Search for the cell housing the specified text and yield its [x, y] center coordinate. 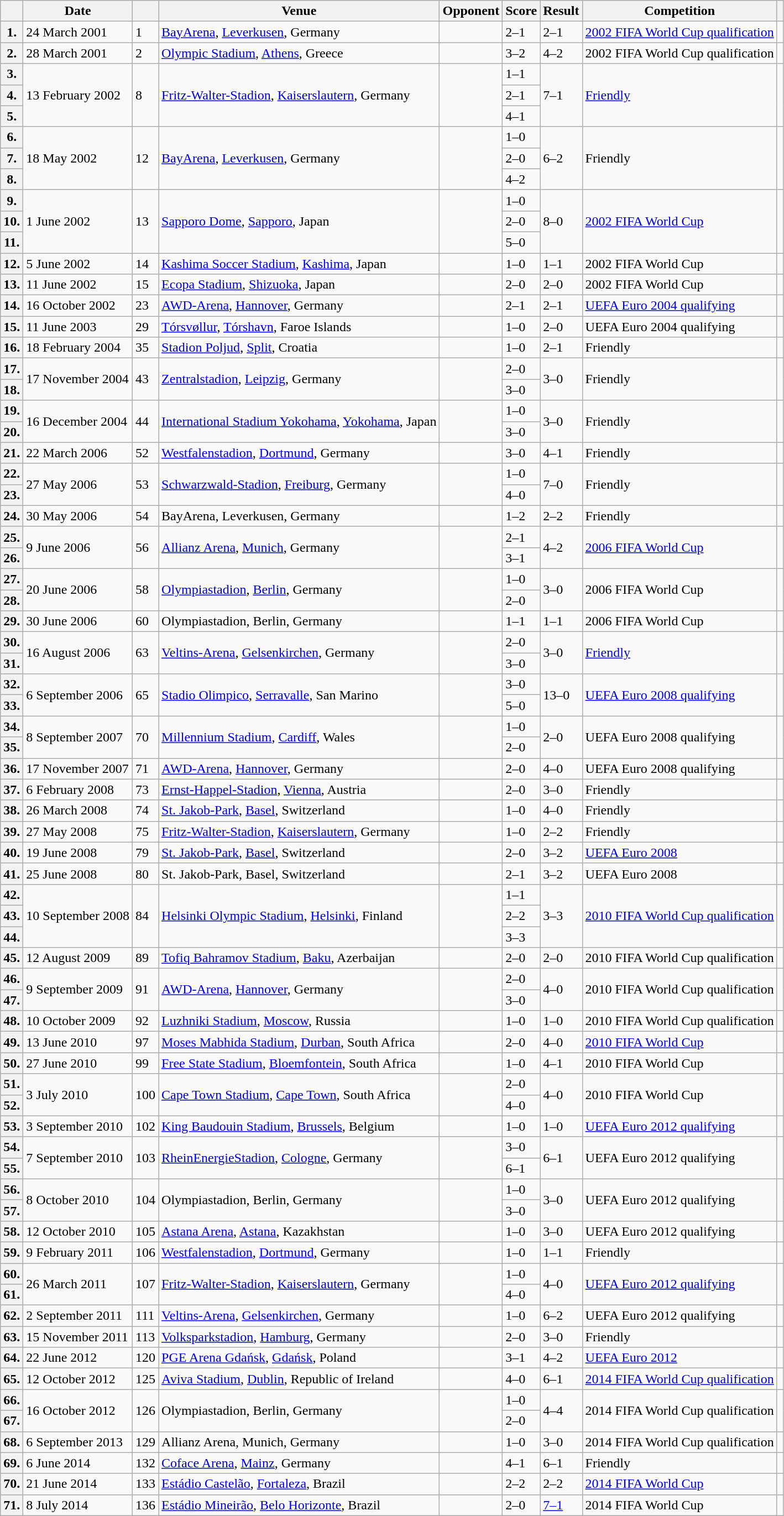
Schwarzwald-Stadion, Freiburg, Germany [299, 484]
16 October 2012 [78, 1410]
26 March 2011 [78, 1284]
91 [146, 990]
27 May 2006 [78, 484]
46. [12, 979]
107 [146, 1284]
35 [146, 348]
55. [12, 1168]
49. [12, 1042]
34. [12, 726]
2 September 2011 [78, 1316]
133 [146, 1484]
64. [12, 1358]
111 [146, 1316]
UEFA Euro 2012 [680, 1358]
Tórsvøllur, Tórshavn, Faroe Islands [299, 327]
4–4 [561, 1410]
1 [146, 32]
41. [12, 874]
45. [12, 958]
70 [146, 737]
16 October 2002 [78, 306]
Volksparkstadion, Hamburg, Germany [299, 1337]
58. [12, 1231]
Zentralstadion, Leipzig, Germany [299, 379]
Result [561, 11]
1 June 2002 [78, 221]
24 March 2001 [78, 32]
5 June 2002 [78, 264]
26. [12, 558]
57. [12, 1210]
84 [146, 916]
19 June 2008 [78, 853]
20 June 2006 [78, 589]
13–0 [561, 695]
48. [12, 1021]
63. [12, 1337]
25 June 2008 [78, 874]
16. [12, 348]
58 [146, 589]
43 [146, 379]
71 [146, 769]
11 June 2002 [78, 285]
Venue [299, 11]
Ecopa Stadium, Shizuoka, Japan [299, 285]
22. [12, 474]
129 [146, 1442]
16 August 2006 [78, 653]
13 February 2002 [78, 95]
35. [12, 747]
65. [12, 1379]
10. [12, 221]
9 September 2009 [78, 990]
Helsinki Olympic Stadium, Helsinki, Finland [299, 916]
2 [146, 53]
3 July 2010 [78, 1095]
Stadio Olimpico, Serravalle, San Marino [299, 695]
39. [12, 832]
12 October 2010 [78, 1231]
6 June 2014 [78, 1463]
61. [12, 1295]
120 [146, 1358]
King Baudouin Stadium, Brussels, Belgium [299, 1126]
23 [146, 306]
32. [12, 684]
43. [12, 916]
9. [12, 200]
Luzhniki Stadium, Moscow, Russia [299, 1021]
31. [12, 663]
44. [12, 937]
8 September 2007 [78, 737]
10 October 2009 [78, 1021]
8–0 [561, 221]
Millennium Stadium, Cardiff, Wales [299, 737]
105 [146, 1231]
7–0 [561, 484]
28 March 2001 [78, 53]
9 February 2011 [78, 1252]
69. [12, 1463]
51. [12, 1084]
18 May 2002 [78, 158]
14 [146, 264]
62. [12, 1316]
68. [12, 1442]
6 September 2013 [78, 1442]
44 [146, 421]
104 [146, 1200]
Astana Arena, Astana, Kazakhstan [299, 1231]
11. [12, 242]
9 June 2006 [78, 547]
27 June 2010 [78, 1063]
Score [521, 11]
132 [146, 1463]
26 March 2008 [78, 811]
29 [146, 327]
RheinEnergieStadion, Cologne, Germany [299, 1158]
75 [146, 832]
19. [12, 411]
17 November 2007 [78, 769]
47. [12, 1000]
12 October 2012 [78, 1379]
36. [12, 769]
15 November 2011 [78, 1337]
13 [146, 221]
102 [146, 1126]
8. [12, 179]
21. [12, 453]
Estádio Castelão, Fortaleza, Brazil [299, 1484]
20. [12, 432]
73 [146, 790]
5. [12, 116]
99 [146, 1063]
50. [12, 1063]
33. [12, 705]
71. [12, 1505]
92 [146, 1021]
Kashima Soccer Stadium, Kashima, Japan [299, 264]
42. [12, 895]
12 [146, 158]
59. [12, 1252]
24. [12, 516]
15 [146, 285]
89 [146, 958]
66. [12, 1400]
79 [146, 853]
18. [12, 390]
Estádio Mineirão, Belo Horizonte, Brazil [299, 1505]
40. [12, 853]
65 [146, 695]
Opponent [471, 11]
14. [12, 306]
3. [12, 74]
60. [12, 1273]
International Stadium Yokohama, Yokohama, Japan [299, 421]
54. [12, 1147]
23. [12, 495]
52. [12, 1105]
6. [12, 137]
37. [12, 790]
6 February 2008 [78, 790]
106 [146, 1252]
56 [146, 547]
21 June 2014 [78, 1484]
60 [146, 621]
12 August 2009 [78, 958]
7 September 2010 [78, 1158]
136 [146, 1505]
Cape Town Stadium, Cape Town, South Africa [299, 1095]
22 June 2012 [78, 1358]
103 [146, 1158]
16 December 2004 [78, 421]
18 February 2004 [78, 348]
67. [12, 1421]
56. [12, 1189]
2. [12, 53]
Olympic Stadium, Athens, Greece [299, 53]
25. [12, 537]
15. [12, 327]
PGE Arena Gdańsk, Gdańsk, Poland [299, 1358]
13 June 2010 [78, 1042]
63 [146, 653]
3 September 2010 [78, 1126]
8 October 2010 [78, 1200]
Coface Arena, Mainz, Germany [299, 1463]
17. [12, 369]
126 [146, 1410]
22 March 2006 [78, 453]
Date [78, 11]
27 May 2008 [78, 832]
113 [146, 1337]
11 June 2003 [78, 327]
7. [12, 158]
4. [12, 95]
17 November 2004 [78, 379]
Free State Stadium, Bloemfontein, South Africa [299, 1063]
74 [146, 811]
30 June 2006 [78, 621]
70. [12, 1484]
53. [12, 1126]
Stadion Poljud, Split, Croatia [299, 348]
Moses Mabhida Stadium, Durban, South Africa [299, 1042]
52 [146, 453]
13. [12, 285]
38. [12, 811]
97 [146, 1042]
Aviva Stadium, Dublin, Republic of Ireland [299, 1379]
27. [12, 579]
10 September 2008 [78, 916]
Sapporo Dome, Sapporo, Japan [299, 221]
8 [146, 95]
125 [146, 1379]
30 May 2006 [78, 516]
8 July 2014 [78, 1505]
100 [146, 1095]
Ernst-Happel-Stadion, Vienna, Austria [299, 790]
1. [12, 32]
12. [12, 264]
30. [12, 642]
Tofiq Bahramov Stadium, Baku, Azerbaijan [299, 958]
80 [146, 874]
53 [146, 484]
54 [146, 516]
Competition [680, 11]
29. [12, 621]
1–2 [521, 516]
28. [12, 600]
6 September 2006 [78, 695]
